For the text-containing cell, return its midpoint in [x, y] coordinate format. 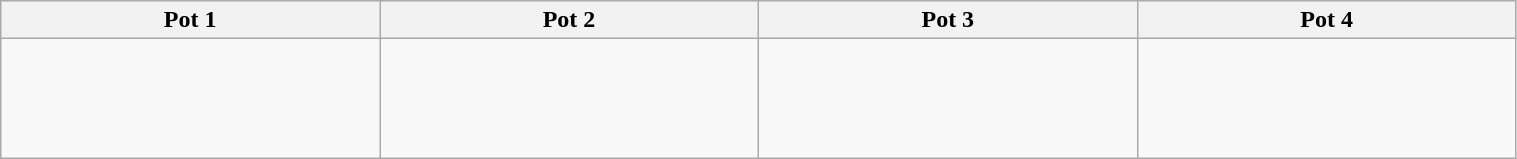
Pot 2 [570, 20]
Pot 4 [1326, 20]
Pot 3 [948, 20]
Pot 1 [190, 20]
